Pinpoint the cell where the given text exists, returning its (X, Y) midpoint coordinate. 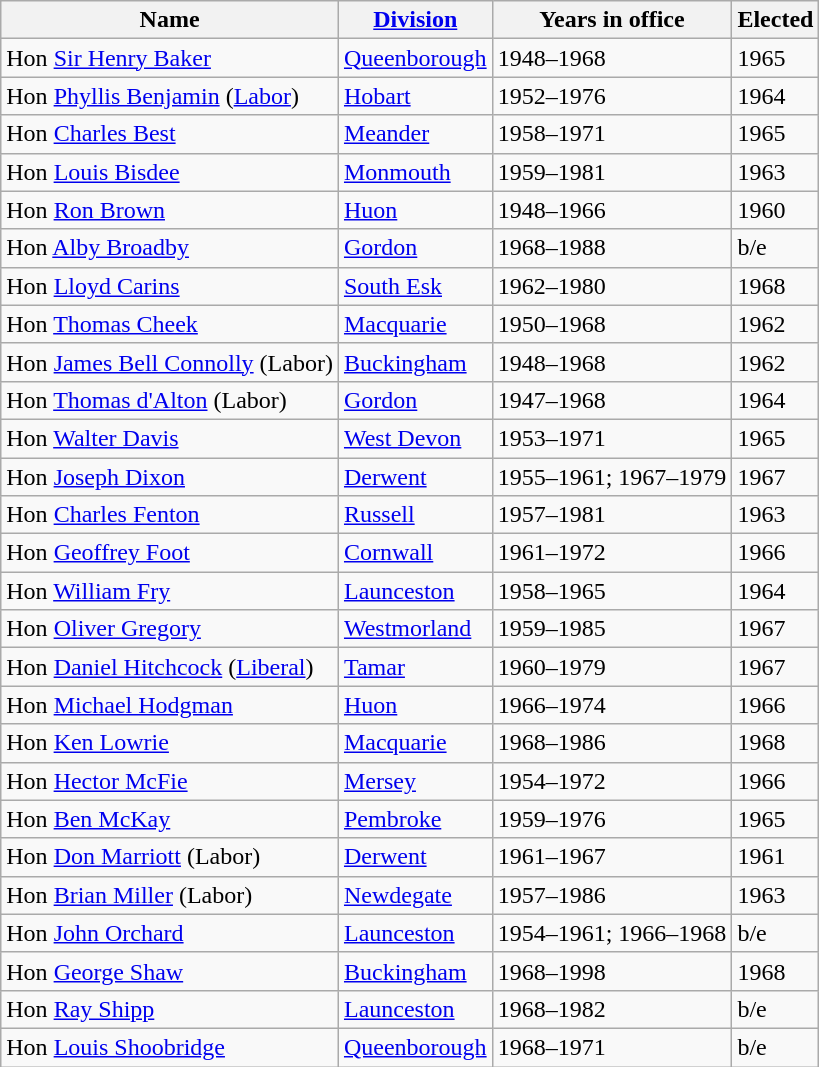
Hon Thomas d'Alton (Labor) (170, 400)
1954–1972 (612, 781)
Hon Hector McFie (170, 781)
1959–1985 (612, 629)
Russell (415, 515)
1958–1965 (612, 591)
Hon John Orchard (170, 933)
1954–1961; 1966–1968 (612, 933)
Hon James Bell Connolly (Labor) (170, 362)
Westmorland (415, 629)
West Devon (415, 438)
Elected (776, 20)
1966–1974 (612, 705)
Hon Geoffrey Foot (170, 553)
Hon Ken Lowrie (170, 743)
1960–1979 (612, 667)
Hon Ben McKay (170, 819)
Name (170, 20)
1960 (776, 210)
1958–1971 (612, 134)
Hon Sir Henry Baker (170, 58)
1968–1971 (612, 1047)
1957–1986 (612, 895)
1957–1981 (612, 515)
Newdegate (415, 895)
1961 (776, 857)
Years in office (612, 20)
1961–1967 (612, 857)
1959–1976 (612, 819)
1968–1998 (612, 971)
Meander (415, 134)
Hon Louis Bisdee (170, 172)
Mersey (415, 781)
Hon Thomas Cheek (170, 324)
1968–1982 (612, 1009)
Cornwall (415, 553)
Hon Charles Fenton (170, 515)
Hon Ron Brown (170, 210)
Division (415, 20)
Hon Louis Shoobridge (170, 1047)
1968–1986 (612, 743)
Hon Oliver Gregory (170, 629)
1947–1968 (612, 400)
Hon Phyllis Benjamin (Labor) (170, 96)
Hobart (415, 96)
Hon Walter Davis (170, 438)
1948–1966 (612, 210)
Hon Lloyd Carins (170, 286)
1959–1981 (612, 172)
1968–1988 (612, 248)
Hon Michael Hodgman (170, 705)
Hon George Shaw (170, 971)
Hon Alby Broadby (170, 248)
1955–1961; 1967–1979 (612, 477)
South Esk (415, 286)
Pembroke (415, 819)
1953–1971 (612, 438)
1950–1968 (612, 324)
Tamar (415, 667)
Hon Joseph Dixon (170, 477)
1952–1976 (612, 96)
Hon Daniel Hitchcock (Liberal) (170, 667)
Hon Charles Best (170, 134)
Hon Ray Shipp (170, 1009)
Hon William Fry (170, 591)
Hon Don Marriott (Labor) (170, 857)
1962–1980 (612, 286)
Hon Brian Miller (Labor) (170, 895)
Monmouth (415, 172)
1961–1972 (612, 553)
